Find where the given text appears and provide that cell's center as (X, Y) coordinate. 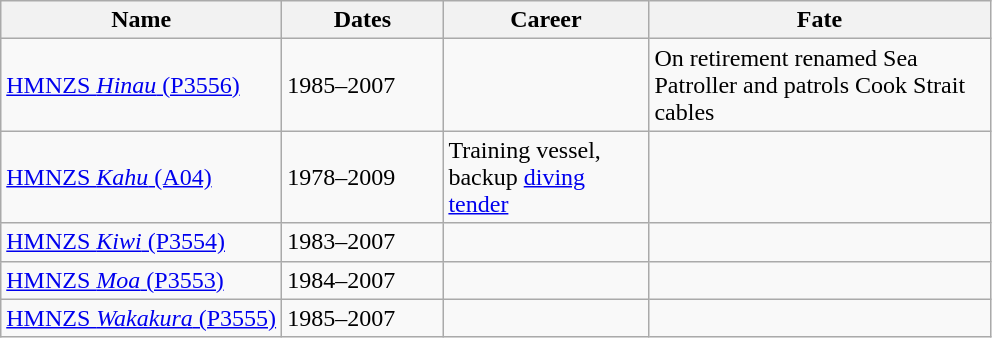
1984–2007 (362, 280)
HMNZS Moa (P3553) (142, 280)
Career (546, 20)
HMNZS Kiwi (P3554) (142, 242)
1983–2007 (362, 242)
Name (142, 20)
HMNZS Wakakura (P3555) (142, 318)
1978–2009 (362, 177)
Training vessel, backup diving tender (546, 177)
HMNZS Kahu (A04) (142, 177)
Dates (362, 20)
On retirement renamed Sea Patroller and patrols Cook Strait cables (820, 85)
HMNZS Hinau (P3556) (142, 85)
Fate (820, 20)
